Detect which cell encompasses the target text, then output its (X, Y) center coordinate. 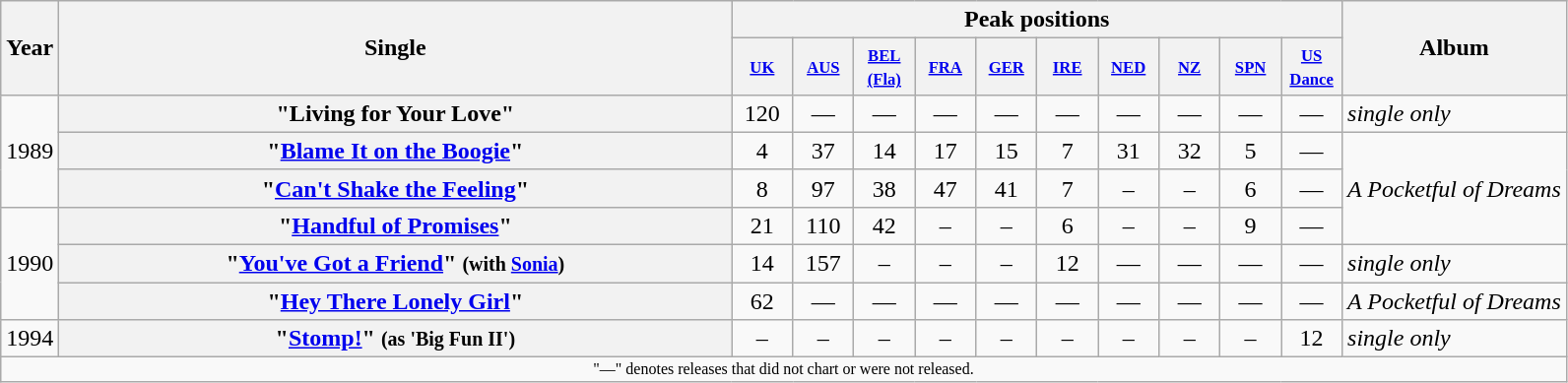
5 (1251, 151)
42 (884, 225)
Peak positions (1037, 20)
17 (946, 151)
157 (823, 264)
USDance (1312, 67)
NED (1129, 67)
4 (762, 151)
"You've Got a Friend" (with Sonia) (396, 264)
38 (884, 188)
"—" denotes releases that did not chart or were not released. (784, 369)
62 (762, 301)
"Handful of Promises" (396, 225)
120 (762, 113)
SPN (1251, 67)
31 (1129, 151)
UK (762, 67)
37 (823, 151)
"Hey There Lonely Girl" (396, 301)
"Can't Shake the Feeling" (396, 188)
FRA (946, 67)
9 (1251, 225)
GER (1007, 67)
Single (396, 48)
8 (762, 188)
Year (30, 48)
97 (823, 188)
AUS (823, 67)
15 (1007, 151)
47 (946, 188)
32 (1190, 151)
Album (1455, 48)
1994 (30, 339)
21 (762, 225)
1990 (30, 263)
1989 (30, 151)
"Blame It on the Boogie" (396, 151)
IRE (1068, 67)
"Stomp!" (as 'Big Fun II') (396, 339)
BEL(Fla) (884, 67)
41 (1007, 188)
"Living for Your Love" (396, 113)
NZ (1190, 67)
110 (823, 225)
